Capture the cell that displays the provided text and extract its [X, Y] central coordinate. 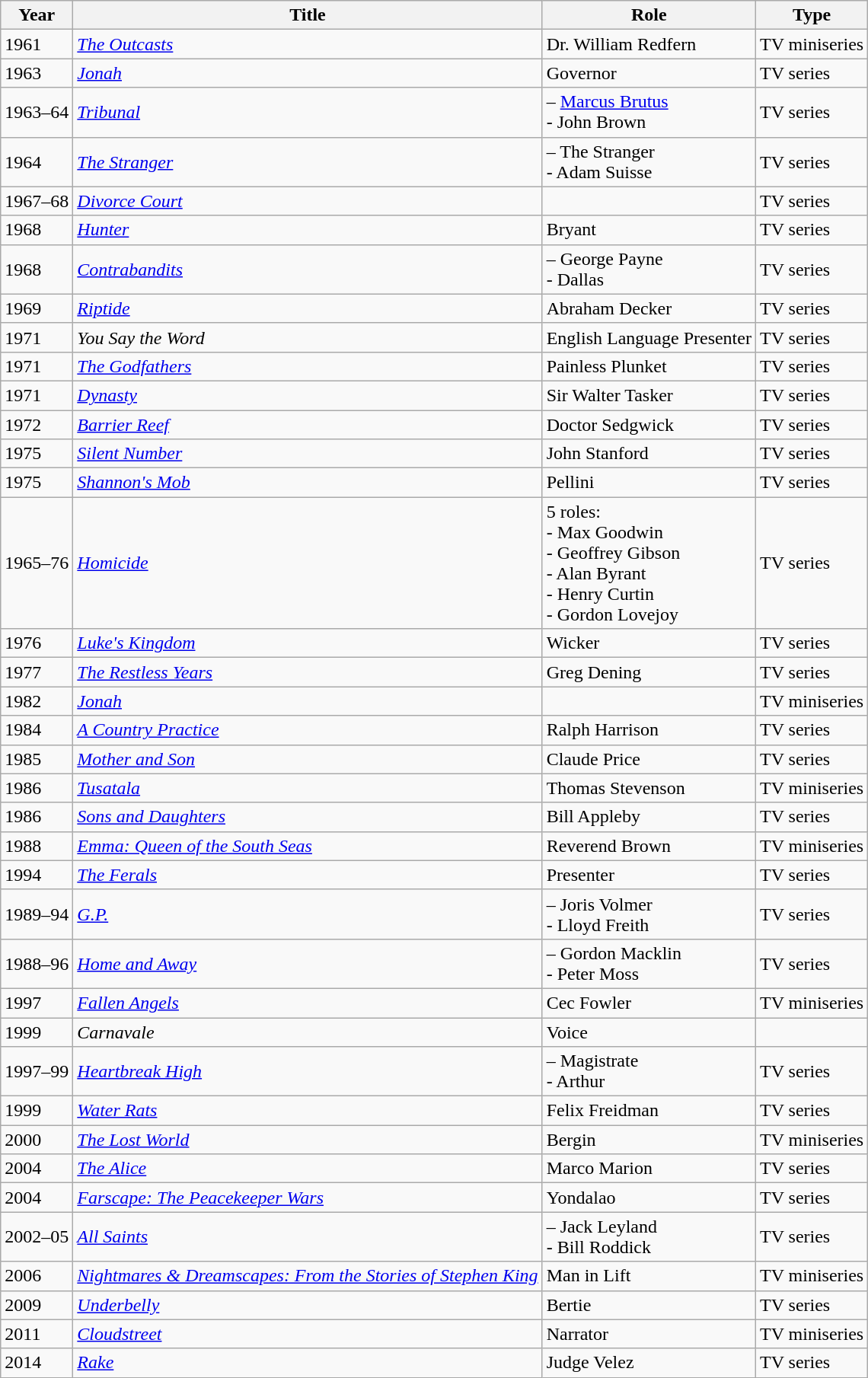
The Stranger [308, 161]
Type [812, 15]
– Jack Leyland- Bill Roddick [649, 1236]
The Restless Years [308, 672]
The Ferals [308, 875]
Sons and Daughters [308, 817]
1969 [37, 308]
1963 [37, 73]
– The Stranger- Adam Suisse [649, 161]
– George Payne- Dallas [649, 270]
Reverend Brown [649, 846]
Thomas Stevenson [649, 788]
– Magistrate- Arthur [649, 1072]
Mother and Son [308, 759]
Dr. William Redfern [649, 44]
G.P. [308, 914]
English Language Presenter [649, 337]
Presenter [649, 875]
The Alice [308, 1169]
Man in Lift [649, 1276]
Governor [649, 73]
Home and Away [308, 964]
Wicker [649, 643]
1964 [37, 161]
Tribunal [308, 113]
1972 [37, 424]
– Joris Volmer- Lloyd Freith [649, 914]
The Godfathers [308, 366]
Fallen Angels [308, 1003]
Nightmares & Dreamscapes: From the Stories of Stephen King [308, 1276]
Luke's Kingdom [308, 643]
Contrabandits [308, 270]
Emma: Queen of the South Seas [308, 846]
Abraham Decker [649, 308]
2014 [37, 1363]
Water Rats [308, 1111]
1977 [37, 672]
Yondalao [649, 1198]
Painless Plunket [649, 366]
1994 [37, 875]
1976 [37, 643]
Farscape: The Peacekeeper Wars [308, 1198]
1961 [37, 44]
1997 [37, 1003]
The Lost World [308, 1140]
Bertie [649, 1305]
Claude Price [649, 759]
1989–94 [37, 914]
2002–05 [37, 1236]
Riptide [308, 308]
Voice [649, 1032]
Cec Fowler [649, 1003]
1988–96 [37, 964]
Felix Freidman [649, 1111]
John Stanford [649, 454]
2000 [37, 1140]
Carnavale [308, 1032]
The Outcasts [308, 44]
2011 [37, 1334]
Narrator [649, 1334]
1965–76 [37, 563]
Bill Appleby [649, 817]
Silent Number [308, 454]
Bergin [649, 1140]
All Saints [308, 1236]
A Country Practice [308, 730]
Doctor Sedgwick [649, 424]
Shannon's Mob [308, 483]
Sir Walter Tasker [649, 395]
Underbelly [308, 1305]
You Say the Word [308, 337]
Barrier Reef [308, 424]
1967–68 [37, 201]
Dynasty [308, 395]
Marco Marion [649, 1169]
5 roles:- Max Goodwin- Geoffrey Gibson- Alan Byrant- Henry Curtin- Gordon Lovejoy [649, 563]
– Marcus Brutus- John Brown [649, 113]
Homicide [308, 563]
– Gordon Macklin- Peter Moss [649, 964]
Cloudstreet [308, 1334]
2009 [37, 1305]
Ralph Harrison [649, 730]
Rake [308, 1363]
Greg Dening [649, 672]
Divorce Court [308, 201]
Bryant [649, 230]
1997–99 [37, 1072]
Hunter [308, 230]
1963–64 [37, 113]
Year [37, 15]
Pellini [649, 483]
1984 [37, 730]
1985 [37, 759]
Heartbreak High [308, 1072]
Role [649, 15]
Title [308, 15]
Tusatala [308, 788]
2006 [37, 1276]
Judge Velez [649, 1363]
1982 [37, 701]
1988 [37, 846]
